Find where the given text appears and provide that cell's center as [x, y] coordinate. 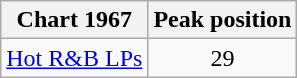
Peak position [222, 20]
29 [222, 58]
Chart 1967 [74, 20]
Hot R&B LPs [74, 58]
